Pinpoint the cell where the given text exists, returning its (x, y) midpoint coordinate. 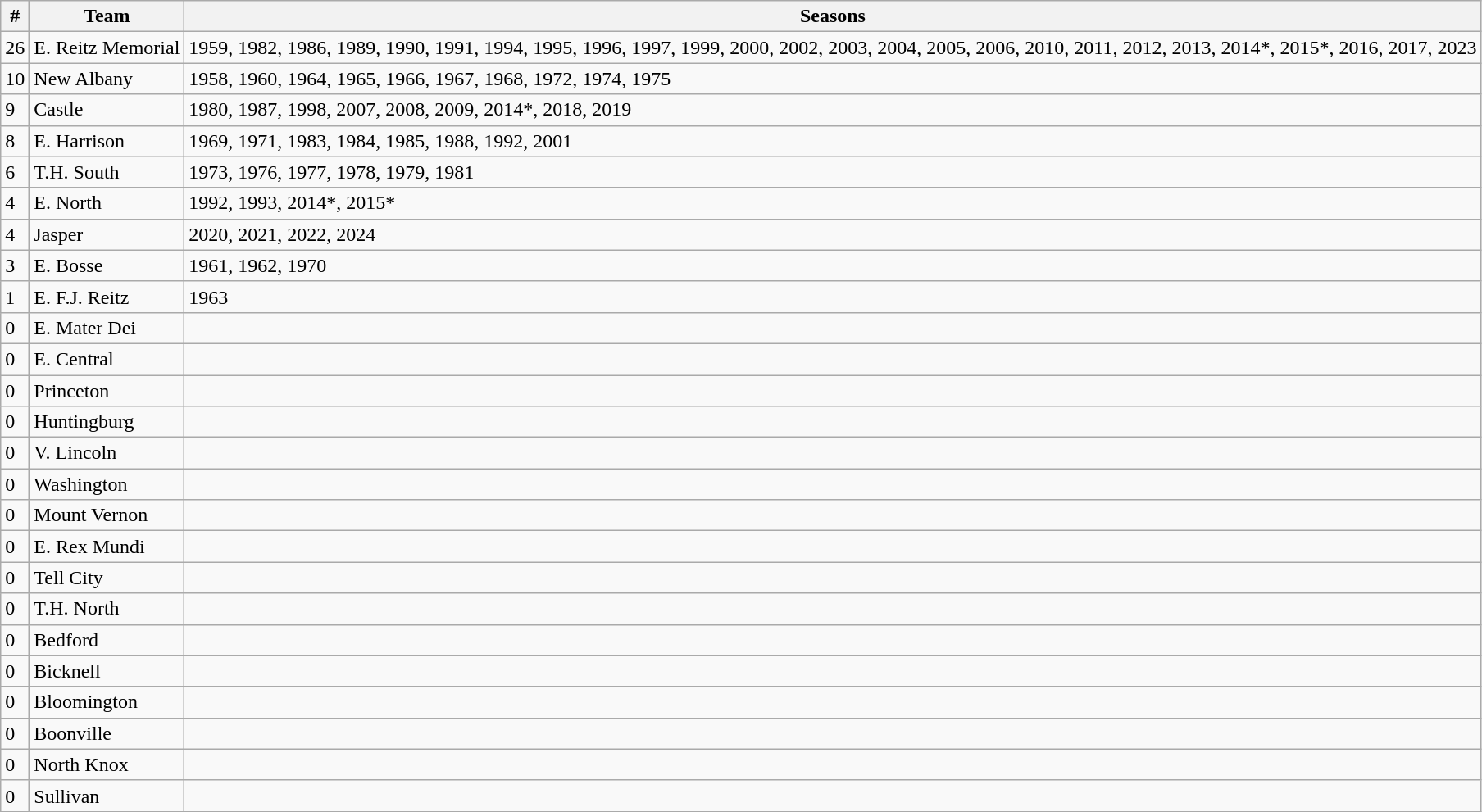
Huntingburg (107, 422)
Boonville (107, 733)
1980, 1987, 1998, 2007, 2008, 2009, 2014*, 2018, 2019 (833, 110)
1992, 1993, 2014*, 2015* (833, 203)
E. Rex Mundi (107, 547)
Castle (107, 110)
Mount Vernon (107, 515)
Jasper (107, 234)
Bedford (107, 640)
1 (15, 297)
T.H. South (107, 172)
Tell City (107, 578)
Seasons (833, 16)
Washington (107, 484)
E. Bosse (107, 265)
1973, 1976, 1977, 1978, 1979, 1981 (833, 172)
1961, 1962, 1970 (833, 265)
1969, 1971, 1983, 1984, 1985, 1988, 1992, 2001 (833, 141)
Team (107, 16)
Sullivan (107, 796)
3 (15, 265)
E. Mater Dei (107, 328)
10 (15, 79)
T.H. North (107, 609)
New Albany (107, 79)
# (15, 16)
North Knox (107, 764)
V. Lincoln (107, 453)
E. Harrison (107, 141)
1958, 1960, 1964, 1965, 1966, 1967, 1968, 1972, 1974, 1975 (833, 79)
E. Reitz Memorial (107, 48)
E. F.J. Reitz (107, 297)
2020, 2021, 2022, 2024 (833, 234)
E. Central (107, 359)
8 (15, 141)
6 (15, 172)
9 (15, 110)
Princeton (107, 391)
1963 (833, 297)
Bicknell (107, 671)
E. North (107, 203)
26 (15, 48)
Bloomington (107, 702)
